Determine the (x, y) coordinate at the center of the cell enclosing the given text.  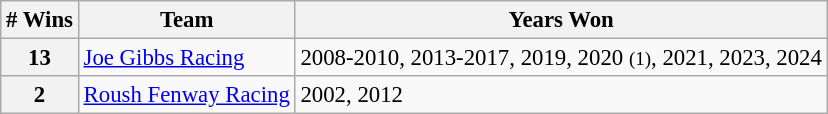
13 (40, 58)
2 (40, 95)
2002, 2012 (561, 95)
# Wins (40, 20)
Roush Fenway Racing (186, 95)
Years Won (561, 20)
Team (186, 20)
2008-2010, 2013-2017, 2019, 2020 (1), 2021, 2023, 2024 (561, 58)
Joe Gibbs Racing (186, 58)
